Provide the (x, y) coordinate of the cell's center where the given text is located.  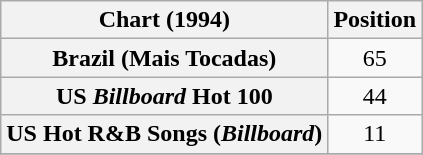
US Hot R&B Songs (Billboard) (164, 134)
65 (375, 58)
Chart (1994) (164, 20)
Position (375, 20)
Brazil (Mais Tocadas) (164, 58)
44 (375, 96)
11 (375, 134)
US Billboard Hot 100 (164, 96)
